Find where the given text appears and provide that cell's center as (x, y) coordinate. 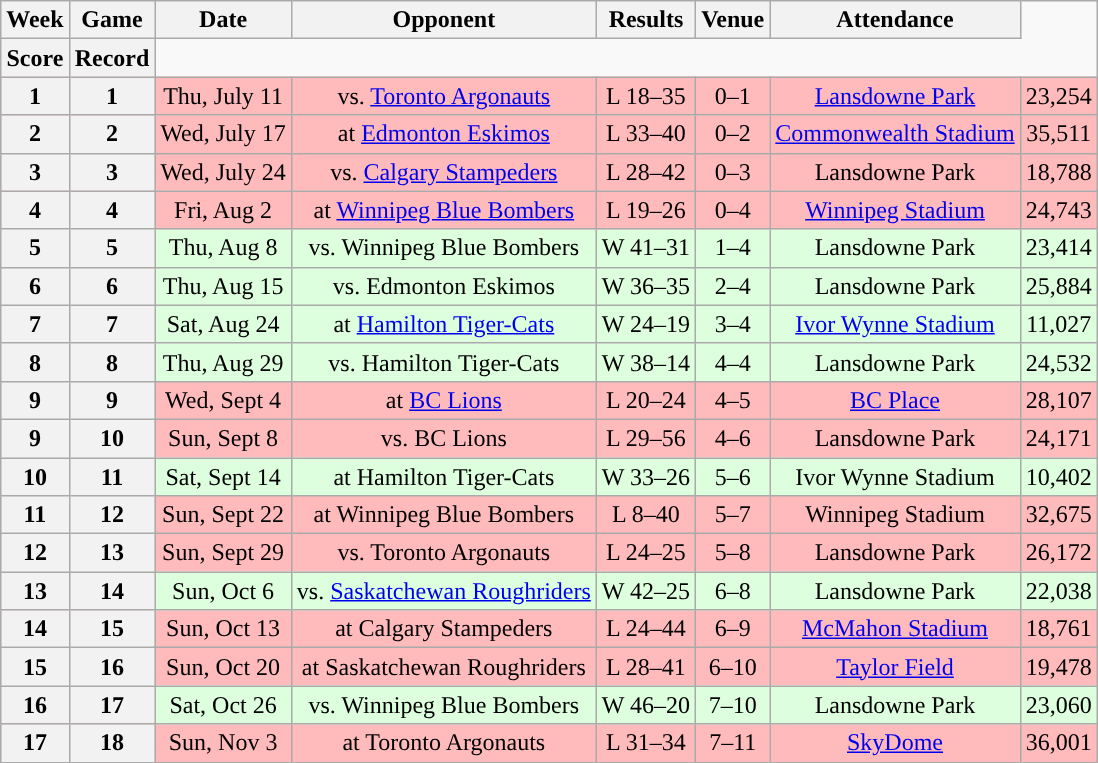
Results (646, 20)
Attendance (895, 20)
Date (223, 20)
L 8–40 (646, 515)
Sun, Nov 3 (223, 743)
Opponent (444, 20)
0–1 (733, 96)
Sat, Oct 26 (223, 705)
1–4 (733, 248)
0–3 (733, 172)
Sun, Sept 29 (223, 553)
W 38–14 (646, 362)
6–9 (733, 629)
Score (35, 58)
7–11 (733, 743)
6–10 (733, 667)
5–7 (733, 515)
vs. Saskatchewan Roughriders (444, 591)
at BC Lions (444, 400)
W 42–25 (646, 591)
23,414 (1058, 248)
L 28–42 (646, 172)
6–8 (733, 591)
Sun, Oct 6 (223, 591)
0–2 (733, 134)
vs. BC Lions (444, 438)
Wed, Sept 4 (223, 400)
L 19–26 (646, 210)
L 24–25 (646, 553)
26,172 (1058, 553)
Thu, Aug 29 (223, 362)
3–4 (733, 324)
Sat, Sept 14 (223, 477)
4–4 (733, 362)
28,107 (1058, 400)
32,675 (1058, 515)
Wed, July 24 (223, 172)
Game (112, 20)
7–10 (733, 705)
McMahon Stadium (895, 629)
Thu, Aug 15 (223, 286)
vs. Edmonton Eskimos (444, 286)
24,743 (1058, 210)
10,402 (1058, 477)
W 41–31 (646, 248)
Sun, Oct 20 (223, 667)
5–8 (733, 553)
Sun, Sept 8 (223, 438)
Record (112, 58)
18 (112, 743)
Thu, Aug 8 (223, 248)
BC Place (895, 400)
24,171 (1058, 438)
Sat, Aug 24 (223, 324)
W 24–19 (646, 324)
19,478 (1058, 667)
23,060 (1058, 705)
36,001 (1058, 743)
W 33–26 (646, 477)
W 36–35 (646, 286)
at Saskatchewan Roughriders (444, 667)
0–4 (733, 210)
11,027 (1058, 324)
at Toronto Argonauts (444, 743)
vs. Calgary Stampeders (444, 172)
Thu, July 11 (223, 96)
24,532 (1058, 362)
W 46–20 (646, 705)
4–5 (733, 400)
Commonwealth Stadium (895, 134)
18,761 (1058, 629)
L 24–44 (646, 629)
L 20–24 (646, 400)
22,038 (1058, 591)
L 28–41 (646, 667)
at Calgary Stampeders (444, 629)
5–6 (733, 477)
Sun, Sept 22 (223, 515)
Taylor Field (895, 667)
25,884 (1058, 286)
SkyDome (895, 743)
Wed, July 17 (223, 134)
18,788 (1058, 172)
35,511 (1058, 134)
2–4 (733, 286)
4–6 (733, 438)
vs. Hamilton Tiger-Cats (444, 362)
Fri, Aug 2 (223, 210)
Sun, Oct 13 (223, 629)
Venue (733, 20)
L 33–40 (646, 134)
23,254 (1058, 96)
Week (35, 20)
at Edmonton Eskimos (444, 134)
L 18–35 (646, 96)
L 31–34 (646, 743)
L 29–56 (646, 438)
